From the cell containing the given text, extract its center point as [X, Y] coordinate. 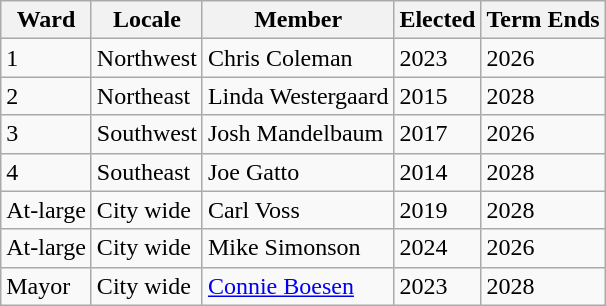
Term Ends [543, 20]
Joe Gatto [298, 172]
Mayor [46, 286]
Connie Boesen [298, 286]
Elected [438, 20]
1 [46, 58]
Chris Coleman [298, 58]
2015 [438, 96]
Northeast [146, 96]
2017 [438, 134]
2014 [438, 172]
4 [46, 172]
2024 [438, 248]
2019 [438, 210]
Ward [46, 20]
Carl Voss [298, 210]
Mike Simonson [298, 248]
Josh Mandelbaum [298, 134]
Southwest [146, 134]
3 [46, 134]
Southeast [146, 172]
Member [298, 20]
2 [46, 96]
Northwest [146, 58]
Linda Westergaard [298, 96]
Locale [146, 20]
